Return (X, Y) of the center of cell containing provided text 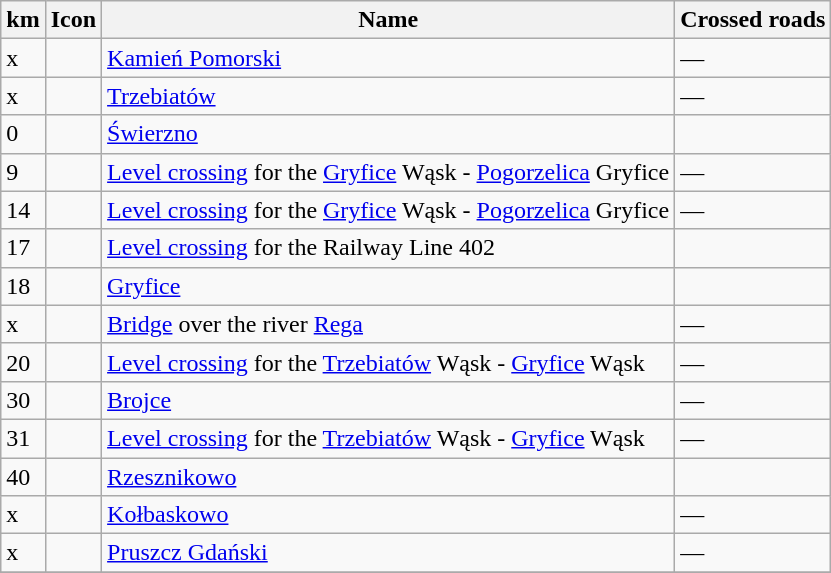
Świerzno (388, 134)
40 (23, 477)
km (23, 20)
0 (23, 134)
Pruszcz Gdański (388, 553)
9 (23, 172)
Name (388, 20)
Crossed roads (753, 20)
31 (23, 438)
17 (23, 248)
Bridge over the river Rega (388, 324)
Rzesznikowo (388, 477)
Brojce (388, 400)
Kamień Pomorski (388, 58)
Icon (73, 20)
30 (23, 400)
Level crossing for the Railway Line 402 (388, 248)
Gryfice (388, 286)
14 (23, 210)
20 (23, 362)
18 (23, 286)
Kołbaskowo (388, 515)
Trzebiatów (388, 96)
